Search for the cell housing the specified text and yield its (x, y) center coordinate. 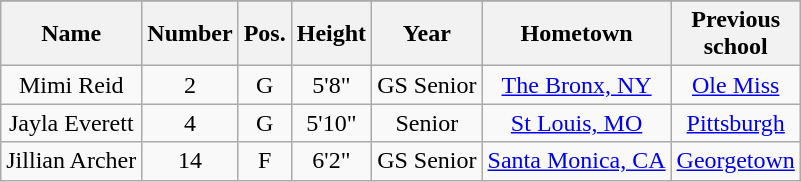
5'10" (331, 123)
5'8" (331, 85)
Height (331, 34)
St Louis, MO (576, 123)
Santa Monica, CA (576, 161)
F (264, 161)
Previousschool (736, 34)
6'2" (331, 161)
Jillian Archer (72, 161)
Georgetown (736, 161)
Name (72, 34)
2 (190, 85)
Pittsburgh (736, 123)
4 (190, 123)
Senior (427, 123)
Pos. (264, 34)
Year (427, 34)
Number (190, 34)
Hometown (576, 34)
The Bronx, NY (576, 85)
Jayla Everett (72, 123)
14 (190, 161)
Mimi Reid (72, 85)
Ole Miss (736, 85)
